Provide the [X, Y] coordinate of the cell's center where the given text is located.  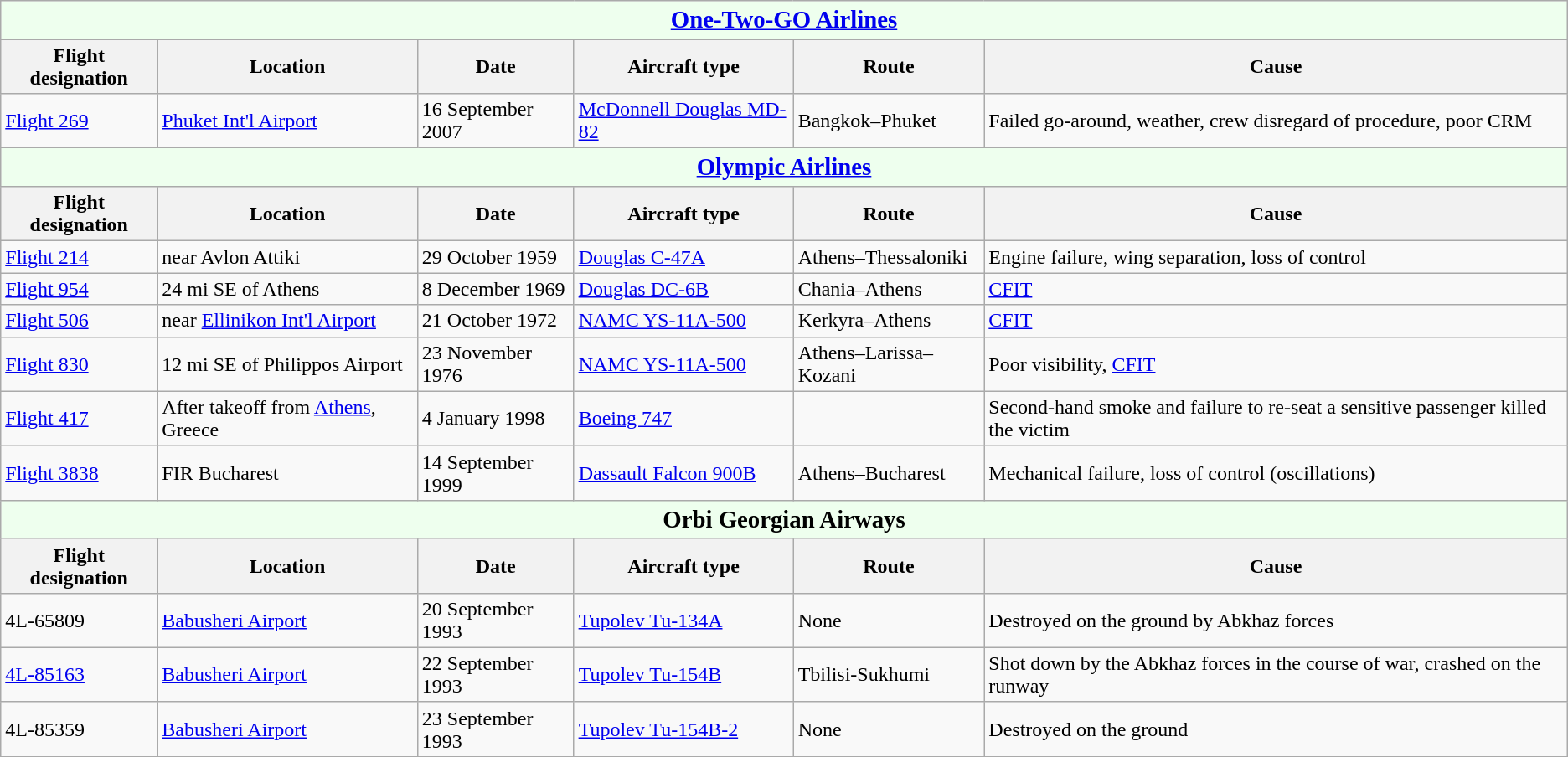
Chania–Athens [889, 289]
One-Two-GO Airlines [784, 20]
21 October 1972 [496, 321]
Tupolev Tu-154B [683, 675]
Flight 417 [79, 419]
Tbilisi-Sukhumi [889, 675]
Flight 269 [79, 121]
Athens–Bucharest [889, 472]
Flight 214 [79, 257]
Olympic Airlines [784, 167]
24 mi SE of Athens [287, 289]
Shot down by the Abkhaz forces in the course of war, crashed on the runway [1276, 675]
After takeoff from Athens, Greece [287, 419]
4 January 1998 [496, 419]
Flight 3838 [79, 472]
Poor visibility, CFIT [1276, 363]
20 September 1993 [496, 620]
Phuket Int'l Airport [287, 121]
12 mi SE of Philippos Airport [287, 363]
Mechanical failure, loss of control (oscillations) [1276, 472]
14 September 1999 [496, 472]
Destroyed on the ground [1276, 729]
Bangkok–Phuket [889, 121]
Tupolev Tu-134A [683, 620]
Flight 506 [79, 321]
Flight 830 [79, 363]
near Ellinikon Int'l Airport [287, 321]
23 September 1993 [496, 729]
McDonnell Douglas MD-82 [683, 121]
Douglas DC-6B [683, 289]
near Avlon Attiki [287, 257]
Douglas C-47A [683, 257]
Athens–Thessaloniki [889, 257]
8 December 1969 [496, 289]
Dassault Falcon 900B [683, 472]
Failed go-around, weather, crew disregard of procedure, poor CRM [1276, 121]
Destroyed on the ground by Abkhaz forces [1276, 620]
Boeing 747 [683, 419]
22 September 1993 [496, 675]
Athens–Larissa–Kozani [889, 363]
Orbi Georgian Airways [784, 519]
16 September 2007 [496, 121]
4L-65809 [79, 620]
Flight 954 [79, 289]
Engine failure, wing separation, loss of control [1276, 257]
23 November 1976 [496, 363]
Kerkyra–Athens [889, 321]
Second-hand smoke and failure to re-seat a sensitive passenger killed the victim [1276, 419]
29 October 1959 [496, 257]
4L-85163 [79, 675]
Tupolev Tu-154B-2 [683, 729]
FIR Bucharest [287, 472]
4L-85359 [79, 729]
